Pinpoint the cell where the given text exists, returning its [x, y] midpoint coordinate. 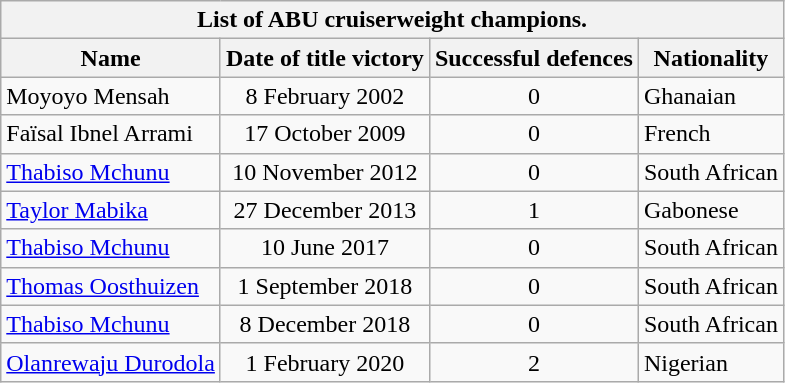
List of ABU cruiserweight champions. [392, 20]
Taylor Mabika [111, 210]
2 [534, 362]
8 February 2002 [324, 96]
Ghanaian [710, 96]
27 December 2013 [324, 210]
1 February 2020 [324, 362]
Faïsal Ibnel Arrami [111, 134]
Nationality [710, 58]
Nigerian [710, 362]
Date of title victory [324, 58]
8 December 2018 [324, 324]
Moyoyo Mensah [111, 96]
Olanrewaju Durodola [111, 362]
Thomas Oosthuizen [111, 286]
Gabonese [710, 210]
17 October 2009 [324, 134]
10 November 2012 [324, 172]
Successful defences [534, 58]
10 June 2017 [324, 248]
1 [534, 210]
Name [111, 58]
1 September 2018 [324, 286]
French [710, 134]
